Scan for the cell matching the given text and deliver its (X, Y) coordinate at center. 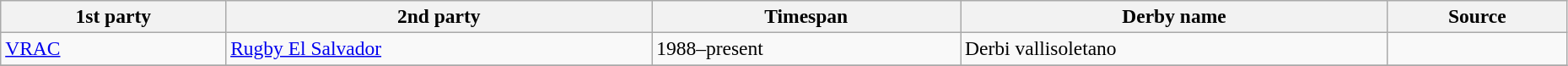
Derby name (1174, 16)
1988–present (806, 48)
Derbi vallisoletano (1174, 48)
1st party (113, 16)
Source (1477, 16)
Rugby El Salvador (439, 48)
2nd party (439, 16)
VRAC (113, 48)
Timespan (806, 16)
